Identify which cell holds the provided text, then report its (x, y) central coordinate. 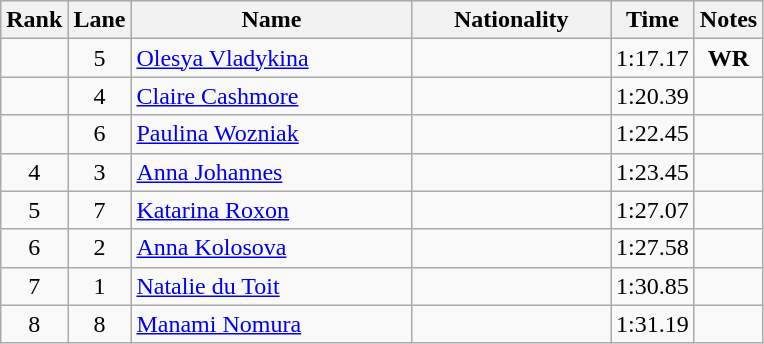
1:22.45 (653, 134)
Natalie du Toit (272, 286)
Claire Cashmore (272, 96)
Katarina Roxon (272, 210)
1:30.85 (653, 286)
WR (728, 58)
1:23.45 (653, 172)
Name (272, 20)
Time (653, 20)
1:27.58 (653, 248)
Manami Nomura (272, 324)
1 (100, 286)
1:31.19 (653, 324)
Nationality (512, 20)
2 (100, 248)
Lane (100, 20)
Rank (34, 20)
Anna Kolosova (272, 248)
Paulina Wozniak (272, 134)
Olesya Vladykina (272, 58)
1:27.07 (653, 210)
3 (100, 172)
1:20.39 (653, 96)
Notes (728, 20)
Anna Johannes (272, 172)
1:17.17 (653, 58)
